Search for the cell housing the specified text and yield its (X, Y) center coordinate. 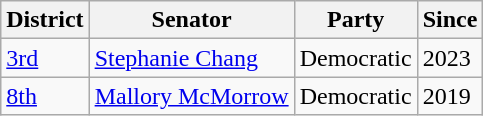
2023 (450, 58)
Senator (192, 20)
3rd (45, 58)
Since (450, 20)
8th (45, 96)
Stephanie Chang (192, 58)
District (45, 20)
Mallory McMorrow (192, 96)
Party (356, 20)
2019 (450, 96)
